Output the [x, y] coordinate of the center of the cell containing the given text.  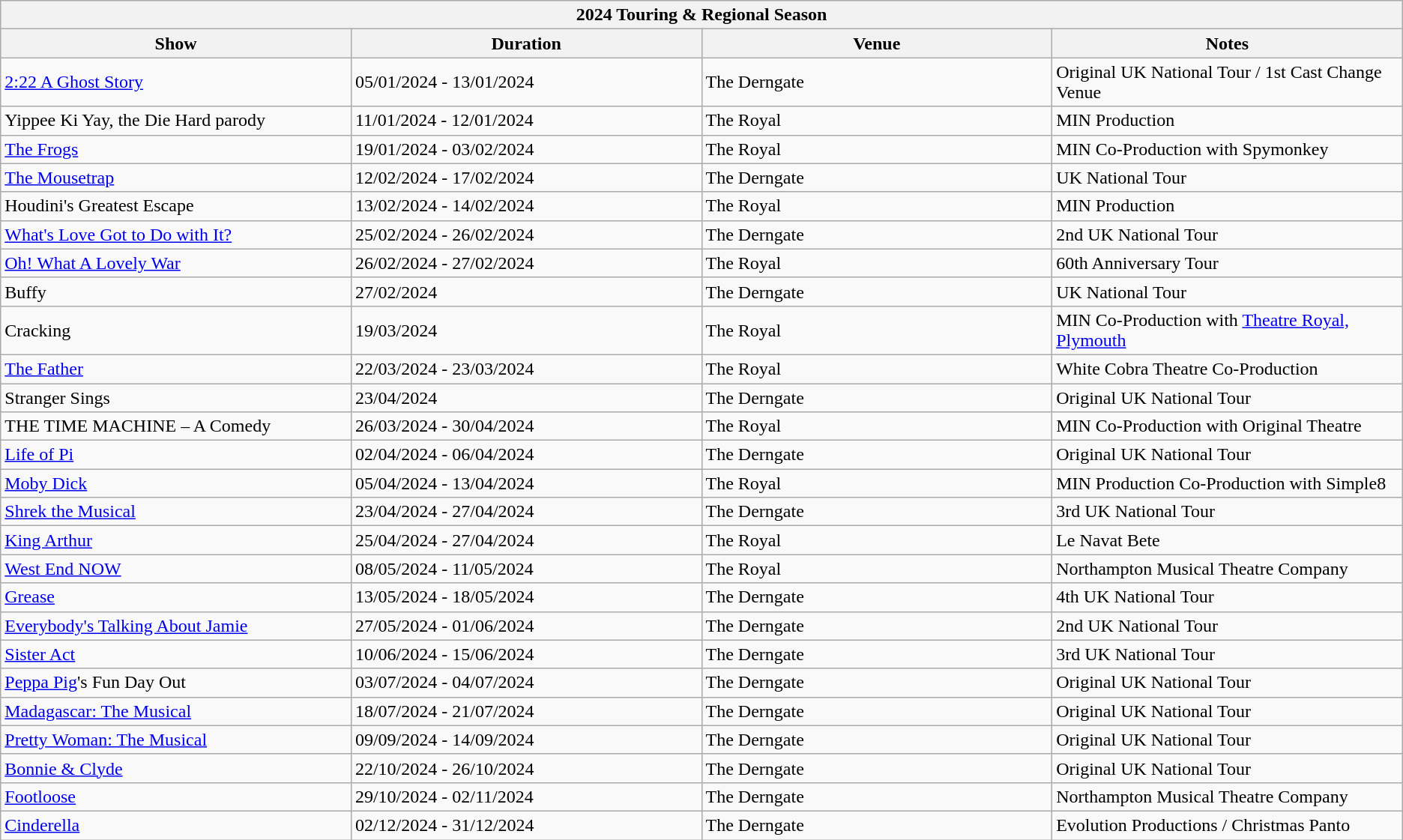
Notes [1228, 43]
Original UK National Tour / 1st Cast Change Venue [1228, 82]
Evolution Productions / Christmas Panto [1228, 825]
Le Navat Bete [1228, 540]
22/10/2024 - 26/10/2024 [526, 768]
Houdini's Greatest Escape [176, 206]
27/05/2024 - 01/06/2024 [526, 626]
MIN Co-Production with Original Theatre [1228, 426]
Madagascar: The Musical [176, 711]
Grease [176, 597]
Buffy [176, 291]
26/02/2024 - 27/02/2024 [526, 263]
26/03/2024 - 30/04/2024 [526, 426]
08/05/2024 - 11/05/2024 [526, 569]
19/03/2024 [526, 330]
Oh! What A Lovely War [176, 263]
Sister Act [176, 654]
13/02/2024 - 14/02/2024 [526, 206]
MIN Production Co-Production with Simple8 [1228, 483]
The Frogs [176, 149]
03/07/2024 - 04/07/2024 [526, 683]
Cracking [176, 330]
Moby Dick [176, 483]
THE TIME MACHINE – A Comedy [176, 426]
The Father [176, 369]
02/12/2024 - 31/12/2024 [526, 825]
MIN Co-Production with Spymonkey [1228, 149]
2:22 A Ghost Story [176, 82]
Everybody's Talking About Jamie [176, 626]
2024 Touring & Regional Season [701, 15]
25/02/2024 - 26/02/2024 [526, 235]
25/04/2024 - 27/04/2024 [526, 540]
Show [176, 43]
13/05/2024 - 18/05/2024 [526, 597]
60th Anniversary Tour [1228, 263]
02/04/2024 - 06/04/2024 [526, 455]
11/01/2024 - 12/01/2024 [526, 121]
Yippee Ki Yay, the Die Hard parody [176, 121]
Venue [877, 43]
22/03/2024 - 23/03/2024 [526, 369]
Footloose [176, 797]
12/02/2024 - 17/02/2024 [526, 178]
MIN Co-Production with Theatre Royal, Plymouth [1228, 330]
23/04/2024 [526, 398]
Peppa Pig's Fun Day Out [176, 683]
19/01/2024 - 03/02/2024 [526, 149]
29/10/2024 - 02/11/2024 [526, 797]
What's Love Got to Do with It? [176, 235]
Shrek the Musical [176, 512]
Cinderella [176, 825]
23/04/2024 - 27/04/2024 [526, 512]
The Mousetrap [176, 178]
Bonnie & Clyde [176, 768]
Pretty Woman: The Musical [176, 740]
09/09/2024 - 14/09/2024 [526, 740]
Life of Pi [176, 455]
Stranger Sings [176, 398]
10/06/2024 - 15/06/2024 [526, 654]
4th UK National Tour [1228, 597]
05/01/2024 - 13/01/2024 [526, 82]
Duration [526, 43]
White Cobra Theatre Co-Production [1228, 369]
05/04/2024 - 13/04/2024 [526, 483]
West End NOW [176, 569]
18/07/2024 - 21/07/2024 [526, 711]
27/02/2024 [526, 291]
King Arthur [176, 540]
